Identify which cell holds the provided text, then report its (X, Y) central coordinate. 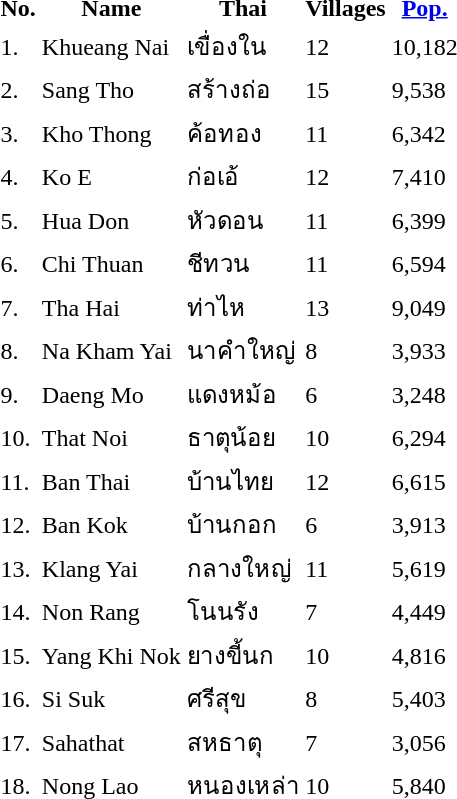
13 (346, 307)
สหธาตุ (243, 742)
ยางขี้นก (243, 655)
ธาตุน้อย (243, 438)
Na Kham Yai (111, 350)
Daeng Mo (111, 394)
โนนรัง (243, 612)
Klang Yai (111, 568)
Ko E (111, 176)
Chi Thuan (111, 264)
ก่อเอ้ (243, 176)
Ban Thai (111, 481)
Ban Kok (111, 524)
บ้านกอก (243, 524)
บ้านไทย (243, 481)
Tha Hai (111, 307)
That Noi (111, 438)
หัวดอน (243, 220)
Si Suk (111, 698)
Sang Tho (111, 90)
Kho Thong (111, 133)
Khueang Nai (111, 46)
สร้างถ่อ (243, 90)
15 (346, 90)
เขื่องใน (243, 46)
กลางใหญ่ (243, 568)
Hua Don (111, 220)
Sahathat (111, 742)
ชีทวน (243, 264)
ค้อทอง (243, 133)
Yang Khi Nok (111, 655)
ศรีสุข (243, 698)
แดงหม้อ (243, 394)
ท่าไห (243, 307)
Non Rang (111, 612)
นาคำใหญ่ (243, 350)
